For the text-containing cell, return its midpoint in [x, y] coordinate format. 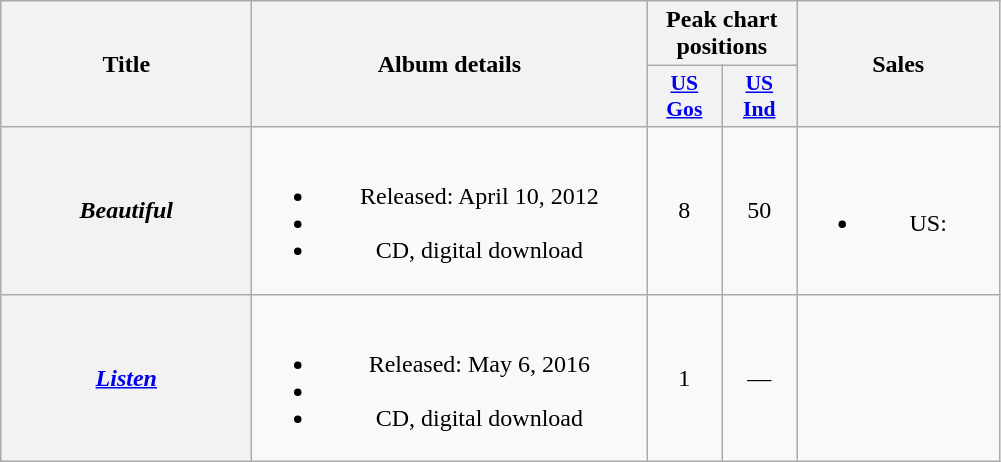
Released: April 10, 2012CD, digital download [450, 210]
US: [898, 210]
Released: May 6, 2016CD, digital download [450, 378]
— [760, 378]
Title [126, 64]
Album details [450, 64]
USGos [684, 96]
50 [760, 210]
1 [684, 378]
Peak chart positions [722, 34]
Sales [898, 64]
8 [684, 210]
Beautiful [126, 210]
USInd [760, 96]
Listen [126, 378]
